Extract the (x, y) coordinate from the center of the cell holding the provided text.  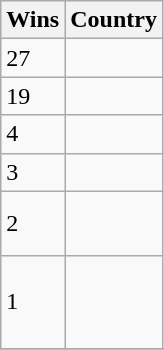
19 (33, 96)
3 (33, 172)
Wins (33, 20)
27 (33, 58)
4 (33, 134)
Country (114, 20)
1 (33, 302)
2 (33, 224)
